Provide the [x, y] coordinate of the cell's center where the given text is located.  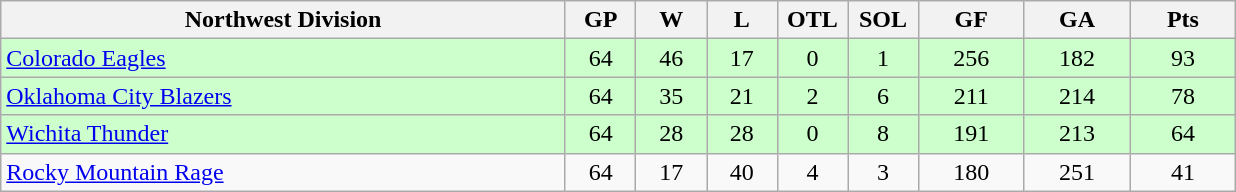
41 [1183, 172]
GA [1077, 20]
256 [971, 58]
35 [672, 96]
4 [812, 172]
1 [884, 58]
182 [1077, 58]
Wichita Thunder [284, 134]
Colorado Eagles [284, 58]
6 [884, 96]
2 [812, 96]
180 [971, 172]
Northwest Division [284, 20]
GF [971, 20]
93 [1183, 58]
21 [742, 96]
214 [1077, 96]
Oklahoma City Blazers [284, 96]
8 [884, 134]
40 [742, 172]
L [742, 20]
Pts [1183, 20]
SOL [884, 20]
251 [1077, 172]
3 [884, 172]
GP [600, 20]
46 [672, 58]
78 [1183, 96]
191 [971, 134]
OTL [812, 20]
Rocky Mountain Rage [284, 172]
211 [971, 96]
213 [1077, 134]
W [672, 20]
